Provide the (x, y) coordinate of the cell's center where the given text is located.  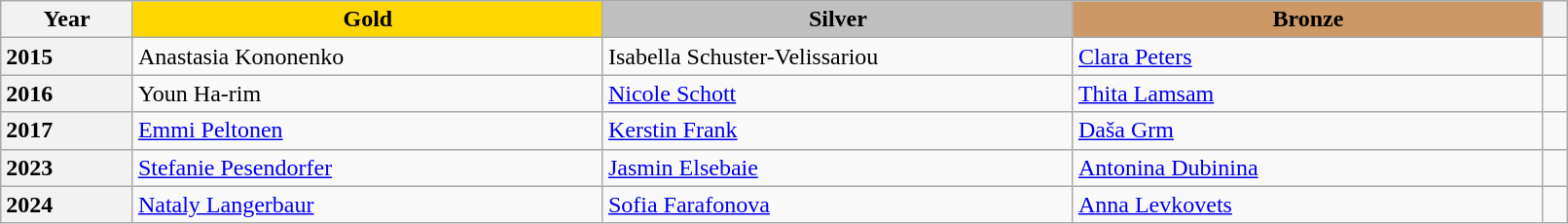
Year (67, 19)
Nataly Langerbaur (368, 205)
Kerstin Frank (837, 131)
Silver (837, 19)
Clara Peters (1308, 56)
2016 (67, 93)
2024 (67, 205)
Stefanie Pesendorfer (368, 168)
Jasmin Elsebaie (837, 168)
2017 (67, 131)
Antonina Dubinina (1308, 168)
Sofia Farafonova (837, 205)
Anna Levkovets (1308, 205)
Emmi Peltonen (368, 131)
Thita Lamsam (1308, 93)
Youn Ha-rim (368, 93)
Bronze (1308, 19)
2023 (67, 168)
Daša Grm (1308, 131)
Anastasia Kononenko (368, 56)
2015 (67, 56)
Nicole Schott (837, 93)
Isabella Schuster-Velissariou (837, 56)
Gold (368, 19)
